Identify which cell holds the provided text, then report its [x, y] central coordinate. 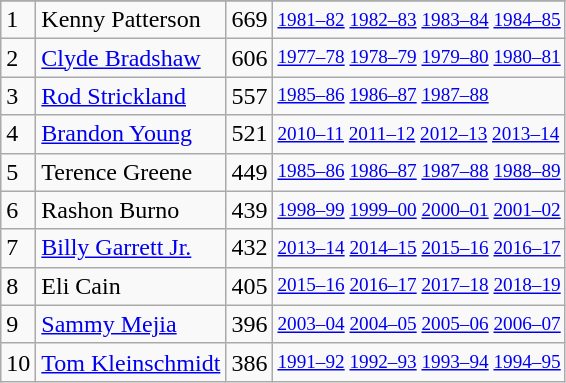
4 [18, 134]
1985–86 1986–87 1987–88 [419, 96]
Billy Garrett Jr. [131, 248]
1991–92 1992–93 1993–94 1994–95 [419, 362]
386 [250, 362]
449 [250, 172]
521 [250, 134]
9 [18, 324]
396 [250, 324]
1 [18, 20]
Rod Strickland [131, 96]
439 [250, 210]
1977–78 1978–79 1979–80 1980–81 [419, 58]
10 [18, 362]
606 [250, 58]
669 [250, 20]
3 [18, 96]
2003–04 2004–05 2005–06 2006–07 [419, 324]
7 [18, 248]
2010–11 2011–12 2012–13 2013–14 [419, 134]
8 [18, 286]
Sammy Mejia [131, 324]
Clyde Bradshaw [131, 58]
Terence Greene [131, 172]
1981–82 1982–83 1983–84 1984–85 [419, 20]
2013–14 2014–15 2015–16 2016–17 [419, 248]
Eli Cain [131, 286]
Kenny Patterson [131, 20]
432 [250, 248]
Rashon Burno [131, 210]
1998–99 1999–00 2000–01 2001–02 [419, 210]
Tom Kleinschmidt [131, 362]
5 [18, 172]
6 [18, 210]
405 [250, 286]
2015–16 2016–17 2017–18 2018–19 [419, 286]
Brandon Young [131, 134]
557 [250, 96]
2 [18, 58]
1985–86 1986–87 1987–88 1988–89 [419, 172]
